Find where the given text appears and provide that cell's center as (X, Y) coordinate. 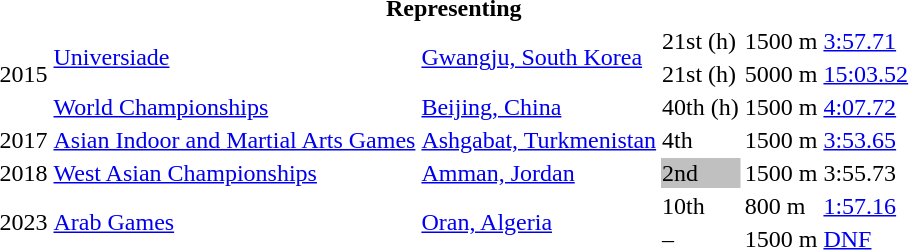
5000 m (781, 74)
Ashgabat, Turkmenistan (539, 140)
Gwangju, South Korea (539, 58)
West Asian Championships (234, 173)
Amman, Jordan (539, 173)
World Championships (234, 107)
800 m (781, 206)
Asian Indoor and Martial Arts Games (234, 140)
10th (701, 206)
40th (h) (701, 107)
Beijing, China (539, 107)
Universiade (234, 58)
4th (701, 140)
2nd (701, 173)
